Search for the cell housing the specified text and yield its [X, Y] center coordinate. 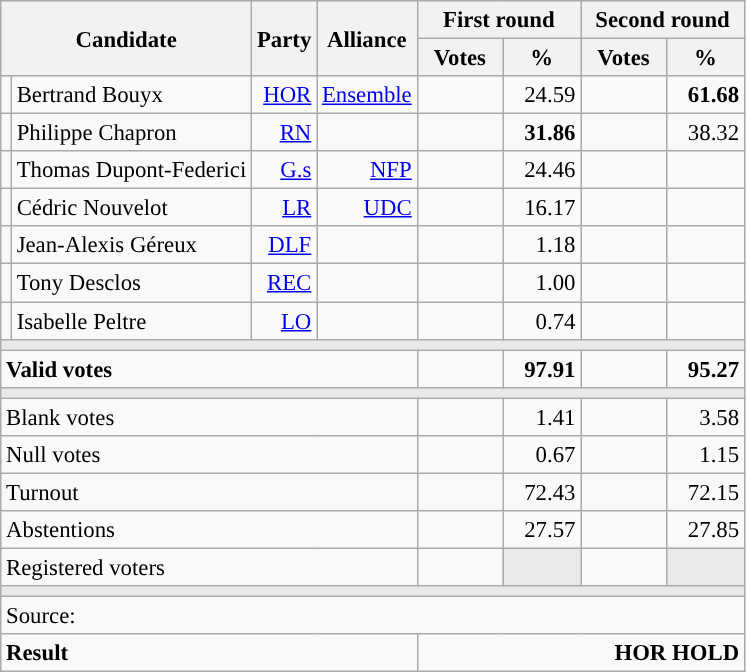
1.41 [542, 417]
Party [284, 38]
Turnout [209, 492]
16.17 [542, 208]
0.74 [542, 321]
Candidate [126, 38]
31.86 [542, 133]
1.18 [542, 245]
First round [499, 20]
97.91 [542, 369]
72.43 [542, 492]
24.59 [542, 95]
Ensemble [367, 95]
Jean-Alexis Géreux [131, 245]
NFP [367, 170]
1.15 [705, 455]
Result [209, 653]
HOR HOLD [580, 653]
REC [284, 283]
72.15 [705, 492]
UDC [367, 208]
Blank votes [209, 417]
Alliance [367, 38]
G.s [284, 170]
Abstentions [209, 530]
Tony Desclos [131, 283]
Null votes [209, 455]
Valid votes [209, 369]
0.67 [542, 455]
LR [284, 208]
DLF [284, 245]
RN [284, 133]
61.68 [705, 95]
Cédric Nouvelot [131, 208]
Registered voters [209, 567]
1.00 [542, 283]
Bertrand Bouyx [131, 95]
27.57 [542, 530]
3.58 [705, 417]
Isabelle Peltre [131, 321]
Second round [663, 20]
LO [284, 321]
24.46 [542, 170]
27.85 [705, 530]
HOR [284, 95]
Thomas Dupont-Federici [131, 170]
38.32 [705, 133]
95.27 [705, 369]
Source: [373, 616]
Philippe Chapron [131, 133]
